Pinpoint the cell where the given text exists, returning its (x, y) midpoint coordinate. 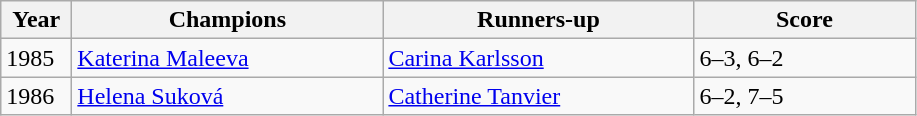
6–3, 6–2 (804, 58)
Year (36, 20)
Katerina Maleeva (228, 58)
Champions (228, 20)
Runners-up (538, 20)
Carina Karlsson (538, 58)
Helena Suková (228, 96)
Catherine Tanvier (538, 96)
1985 (36, 58)
Score (804, 20)
1986 (36, 96)
6–2, 7–5 (804, 96)
